Detect which cell encompasses the target text, then output its (X, Y) center coordinate. 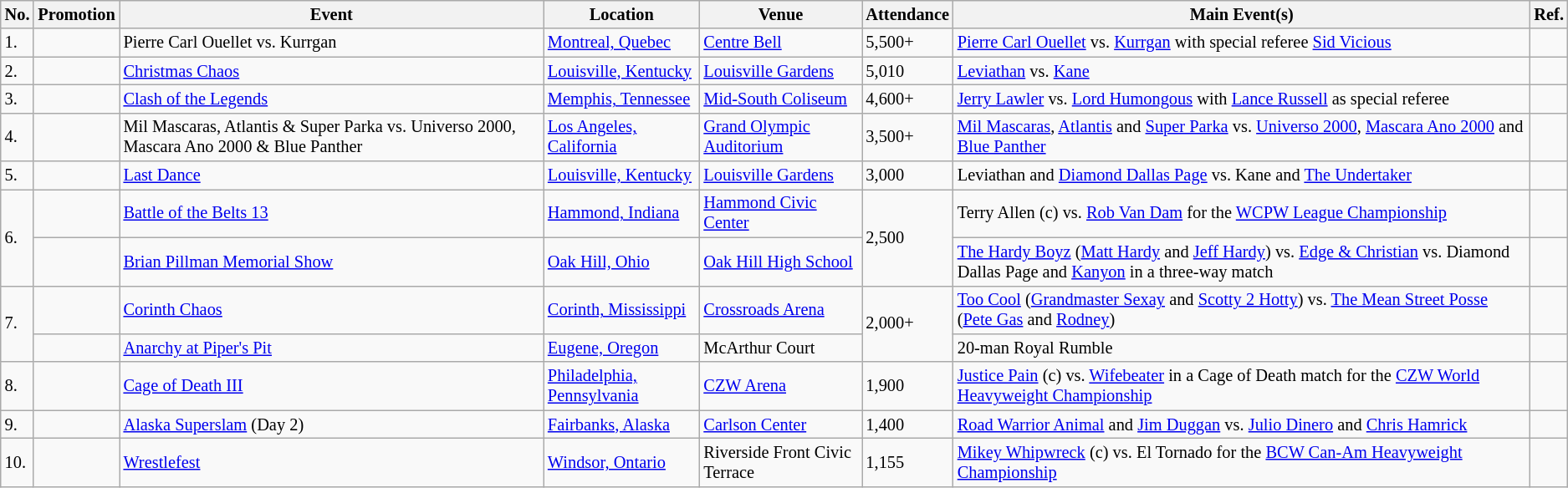
8. (18, 386)
Wrestlefest (331, 462)
Los Angeles, California (621, 137)
Crossroads Arena (780, 310)
4,600+ (908, 99)
1,155 (908, 462)
Ref. (1549, 14)
McArthur Court (780, 348)
3,500+ (908, 137)
1,900 (908, 386)
Pierre Carl Ouellet vs. Kurrgan (331, 43)
Leviathan and Diamond Dallas Page vs. Kane and The Undertaker (1242, 175)
No. (18, 14)
Grand Olympic Auditorium (780, 137)
Carlson Center (780, 424)
Too Cool (Grandmaster Sexay and Scotty 2 Hotty) vs. The Mean Street Posse (Pete Gas and Rodney) (1242, 310)
Fairbanks, Alaska (621, 424)
10. (18, 462)
Location (621, 14)
Mikey Whipwreck (c) vs. El Tornado for the BCW Can-Am Heavyweight Championship (1242, 462)
Alaska Superslam (Day 2) (331, 424)
1. (18, 43)
Oak Hill High School (780, 262)
Pierre Carl Ouellet vs. Kurrgan with special referee Sid Vicious (1242, 43)
5. (18, 175)
Last Dance (331, 175)
Corinth, Mississippi (621, 310)
Brian Pillman Memorial Show (331, 262)
Clash of the Legends (331, 99)
Battle of the Belts 13 (331, 213)
Mil Mascaras, Atlantis and Super Parka vs. Universo 2000, Mascara Ano 2000 and Blue Panther (1242, 137)
Cage of Death III (331, 386)
Road Warrior Animal and Jim Duggan vs. Julio Dinero and Chris Hamrick (1242, 424)
Justice Pain (c) vs. Wifebeater in a Cage of Death match for the CZW World Heavyweight Championship (1242, 386)
7. (18, 324)
Memphis, Tennessee (621, 99)
The Hardy Boyz (Matt Hardy and Jeff Hardy) vs. Edge & Christian vs. Diamond Dallas Page and Kanyon in a three-way match (1242, 262)
2. (18, 71)
Eugene, Oregon (621, 348)
Christmas Chaos (331, 71)
20-man Royal Rumble (1242, 348)
Anarchy at Piper's Pit (331, 348)
Attendance (908, 14)
3,000 (908, 175)
6. (18, 237)
Centre Bell (780, 43)
5,500+ (908, 43)
Leviathan vs. Kane (1242, 71)
Jerry Lawler vs. Lord Humongous with Lance Russell as special referee (1242, 99)
Hammond, Indiana (621, 213)
2,000+ (908, 324)
1,400 (908, 424)
9. (18, 424)
Mid-South Coliseum (780, 99)
Corinth Chaos (331, 310)
4. (18, 137)
Oak Hill, Ohio (621, 262)
Terry Allen (c) vs. Rob Van Dam for the WCPW League Championship (1242, 213)
Mil Mascaras, Atlantis & Super Parka vs. Universo 2000, Mascara Ano 2000 & Blue Panther (331, 137)
2,500 (908, 237)
Philadelphia, Pennsylvania (621, 386)
Hammond Civic Center (780, 213)
Venue (780, 14)
CZW Arena (780, 386)
Promotion (76, 14)
Montreal, Quebec (621, 43)
Riverside Front Civic Terrace (780, 462)
5,010 (908, 71)
3. (18, 99)
Windsor, Ontario (621, 462)
Main Event(s) (1242, 14)
Event (331, 14)
